Return [X, Y] of the center of cell containing provided text 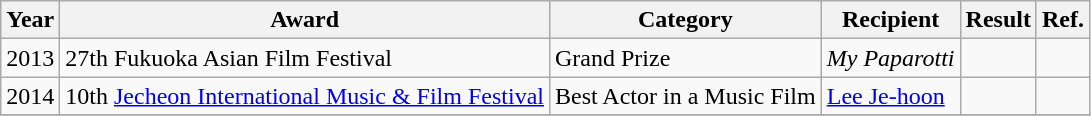
10th Jecheon International Music & Film Festival [305, 96]
Category [685, 20]
Year [30, 20]
Award [305, 20]
Grand Prize [685, 58]
Best Actor in a Music Film [685, 96]
Lee Je-hoon [890, 96]
27th Fukuoka Asian Film Festival [305, 58]
Recipient [890, 20]
2013 [30, 58]
2014 [30, 96]
Result [998, 20]
Ref. [1062, 20]
My Paparotti [890, 58]
